Identify which cell holds the provided text, then report its [X, Y] central coordinate. 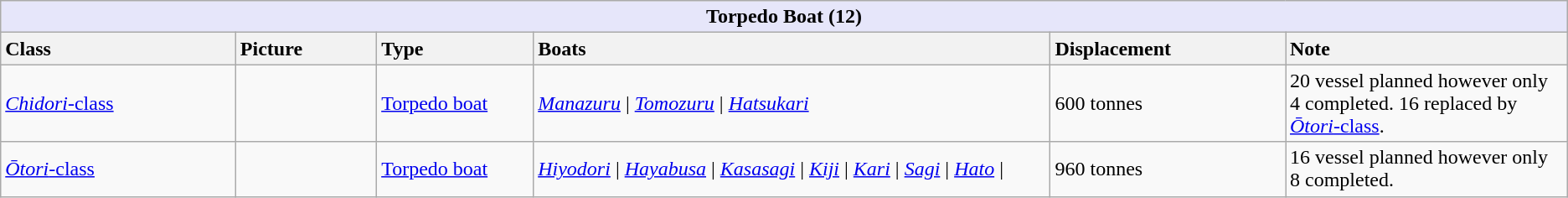
Class [119, 49]
Hiyodori | Hayabusa | Kasasagi | Kiji | Kari | Sagi | Hato | [792, 169]
960 tonnes [1168, 169]
Type [456, 49]
Displacement [1168, 49]
Picture [306, 49]
600 tonnes [1168, 103]
16 vessel planned however only 8 completed. [1426, 169]
20 vessel planned however only 4 completed. 16 replaced by Ōtori-class. [1426, 103]
Ōtori-class [119, 169]
Chidori-class [119, 103]
Note [1426, 49]
Torpedo Boat (12) [784, 17]
Boats [792, 49]
Manazuru | Tomozuru | Hatsukari [792, 103]
